Locate the cell with the specified text and output its [x, y] center coordinate. 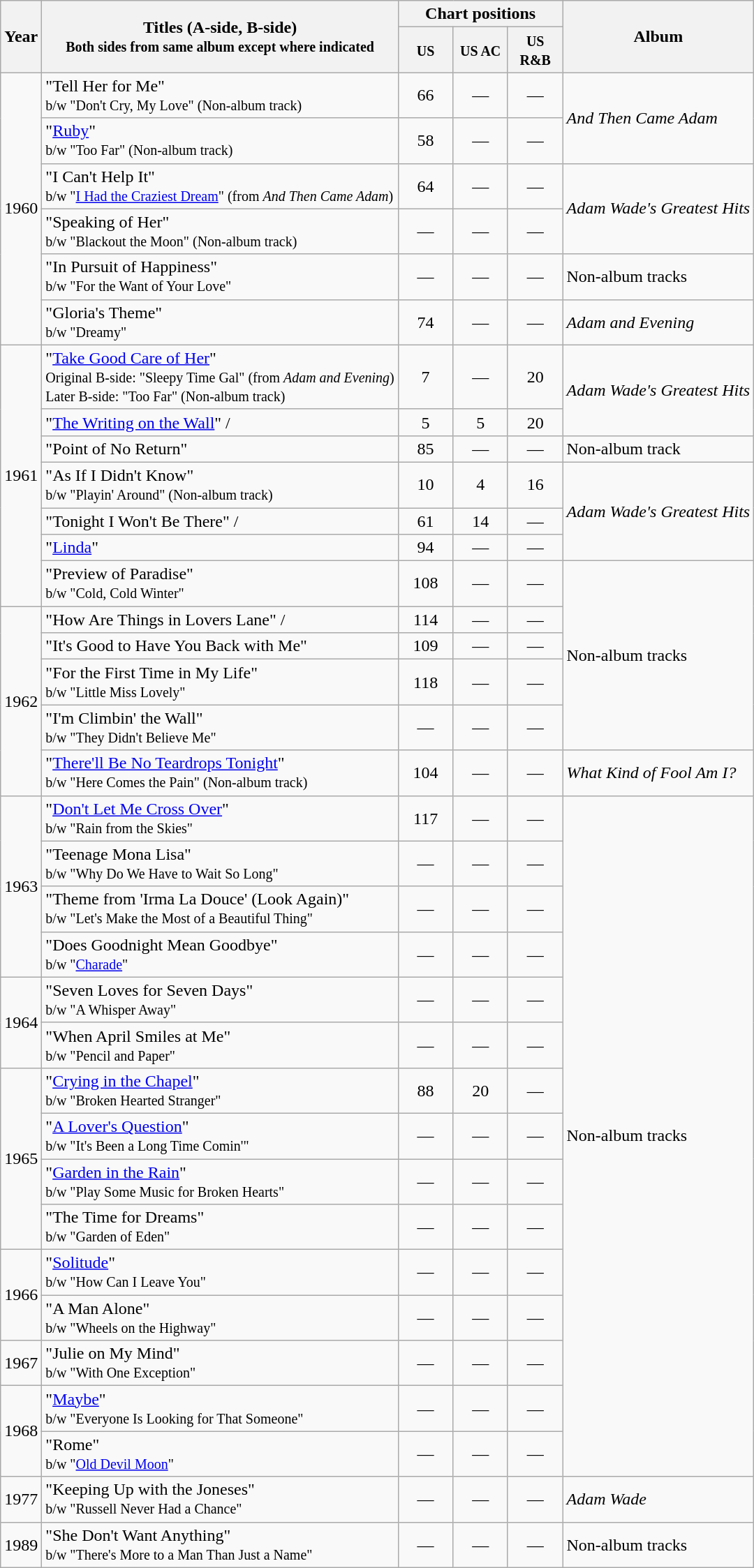
"Solitude"b/w "How Can I Leave You" [220, 1273]
Non-album track [658, 449]
4 [480, 484]
85 [426, 449]
1966 [21, 1295]
1989 [21, 1545]
"It's Good to Have You Back with Me" [220, 646]
118 [426, 682]
"Maybe"b/w "Everyone Is Looking for That Someone" [220, 1408]
"Rome"b/w "Old Devil Moon" [220, 1454]
74 [426, 322]
"For the First Time in My Life"b/w "Little Miss Lovely" [220, 682]
"Crying in the Chapel"b/w "Broken Hearted Stranger" [220, 1090]
"In Pursuit of Happiness"b/w "For the Want of Your Love" [220, 276]
64 [426, 186]
"Preview of Paradise"b/w "Cold, Cold Winter" [220, 583]
"Theme from 'Irma La Douce' (Look Again)"b/w "Let's Make the Most of a Beautiful Thing" [220, 909]
"I Can't Help It"b/w "I Had the Craziest Dream" (from And Then Came Adam) [220, 186]
1961 [21, 475]
"Tonight I Won't Be There" / [220, 521]
"When April Smiles at Me"b/w "Pencil and Paper" [220, 1045]
"The Writing on the Wall" / [220, 422]
US AC [480, 50]
Titles (A-side, B-side)Both sides from same album except where indicated [220, 36]
"A Lover's Question"b/w "It's Been a Long Time Comin'" [220, 1136]
"A Man Alone"b/w "Wheels on the Highway" [220, 1317]
66 [426, 95]
"Does Goodnight Mean Goodbye"b/w "Charade" [220, 955]
US R&B [535, 50]
1965 [21, 1158]
"Linda" [220, 548]
1960 [21, 209]
"Garden in the Rain"b/w "Play Some Music for Broken Hearts" [220, 1181]
"Teenage Mona Lisa"b/w "Why Do We Have to Wait So Long" [220, 864]
"She Don't Want Anything"b/w "There's More to a Man Than Just a Name" [220, 1545]
"Don't Let Me Cross Over"b/w "Rain from the Skies" [220, 818]
61 [426, 521]
Year [21, 36]
16 [535, 484]
94 [426, 548]
"The Time for Dreams"b/w "Garden of Eden" [220, 1227]
109 [426, 646]
"Seven Loves for Seven Days"b/w "A Whisper Away" [220, 999]
Adam Wade [658, 1499]
Chart positions [480, 14]
US [426, 50]
1963 [21, 886]
And Then Came Adam [658, 118]
117 [426, 818]
7 [426, 377]
14 [480, 521]
"Speaking of Her"b/w "Blackout the Moon" (Non-album track) [220, 232]
108 [426, 583]
"Take Good Care of Her"Original B-side: "Sleepy Time Gal" (from Adam and Evening)Later B-side: "Too Far" (Non-album track) [220, 377]
What Kind of Fool Am I? [658, 773]
88 [426, 1090]
"Tell Her for Me"b/w "Don't Cry, My Love" (Non-album track) [220, 95]
"Gloria's Theme"b/w "Dreamy" [220, 322]
"How Are Things in Lovers Lane" / [220, 620]
"Ruby"b/w "Too Far" (Non-album track) [220, 141]
"As If I Didn't Know"b/w "Playin' Around" (Non-album track) [220, 484]
"There'll Be No Teardrops Tonight"b/w "Here Comes the Pain" (Non-album track) [220, 773]
"Julie on My Mind"b/w "With One Exception" [220, 1364]
1967 [21, 1364]
1977 [21, 1499]
1968 [21, 1431]
1962 [21, 701]
Adam and Evening [658, 322]
104 [426, 773]
114 [426, 620]
58 [426, 141]
1964 [21, 1022]
"I'm Climbin' the Wall"b/w "They Didn't Believe Me" [220, 727]
Album [658, 36]
10 [426, 484]
"Keeping Up with the Joneses"b/w "Russell Never Had a Chance" [220, 1499]
"Point of No Return" [220, 449]
